Scan for the cell matching the given text and deliver its (x, y) coordinate at center. 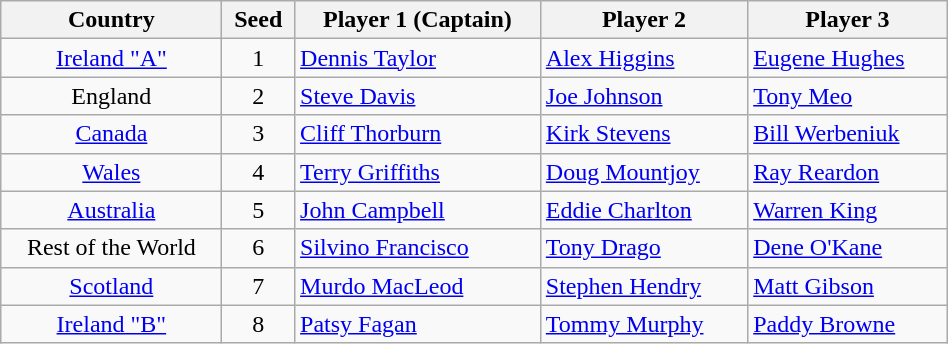
Australia (112, 210)
Player 2 (644, 20)
Steve Davis (418, 96)
Kirk Stevens (644, 134)
Seed (258, 20)
Tommy Murphy (644, 324)
Doug Mountjoy (644, 172)
1 (258, 58)
John Campbell (418, 210)
Terry Griffiths (418, 172)
Cliff Thorburn (418, 134)
Player 3 (848, 20)
Paddy Browne (848, 324)
England (112, 96)
Eddie Charlton (644, 210)
Ray Reardon (848, 172)
Silvino Francisco (418, 248)
Bill Werbeniuk (848, 134)
Country (112, 20)
Player 1 (Captain) (418, 20)
Wales (112, 172)
Dene O'Kane (848, 248)
Tony Meo (848, 96)
8 (258, 324)
Patsy Fagan (418, 324)
7 (258, 286)
Stephen Hendry (644, 286)
Tony Drago (644, 248)
3 (258, 134)
Joe Johnson (644, 96)
Murdo MacLeod (418, 286)
4 (258, 172)
Scotland (112, 286)
5 (258, 210)
Ireland "B" (112, 324)
Dennis Taylor (418, 58)
Canada (112, 134)
2 (258, 96)
Rest of the World (112, 248)
Warren King (848, 210)
6 (258, 248)
Matt Gibson (848, 286)
Alex Higgins (644, 58)
Eugene Hughes (848, 58)
Ireland "A" (112, 58)
